Extract the (X, Y) coordinate from the center of the cell holding the provided text.  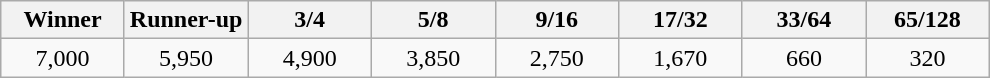
7,000 (63, 58)
5/8 (433, 20)
5,950 (186, 58)
320 (928, 58)
1,670 (681, 58)
660 (804, 58)
4,900 (310, 58)
3,850 (433, 58)
3/4 (310, 20)
33/64 (804, 20)
2,750 (557, 58)
9/16 (557, 20)
17/32 (681, 20)
65/128 (928, 20)
Runner-up (186, 20)
Winner (63, 20)
